Identify which cell holds the provided text, then report its (X, Y) central coordinate. 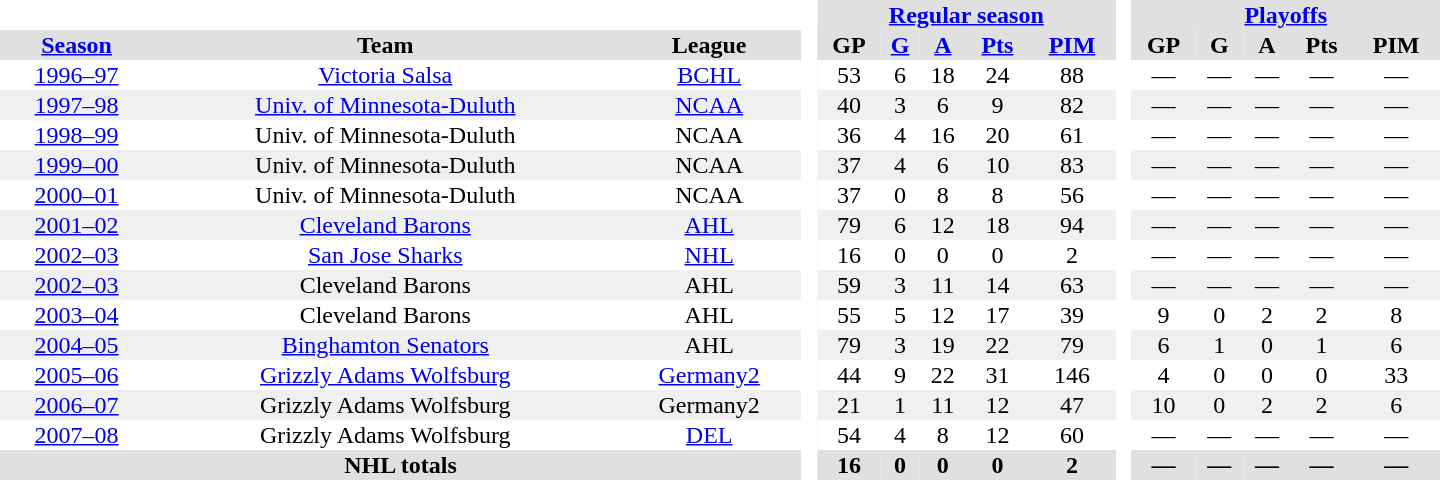
94 (1072, 225)
5 (900, 315)
82 (1072, 105)
54 (849, 435)
NHL (709, 255)
53 (849, 75)
2006–07 (76, 405)
1996–97 (76, 75)
2007–08 (76, 435)
33 (1396, 375)
2004–05 (76, 345)
San Jose Sharks (385, 255)
14 (998, 285)
21 (849, 405)
17 (998, 315)
DEL (709, 435)
Team (385, 45)
47 (1072, 405)
Victoria Salsa (385, 75)
40 (849, 105)
Regular season (966, 15)
55 (849, 315)
2003–04 (76, 315)
24 (998, 75)
BCHL (709, 75)
League (709, 45)
60 (1072, 435)
83 (1072, 165)
63 (1072, 285)
39 (1072, 315)
2001–02 (76, 225)
1998–99 (76, 135)
31 (998, 375)
2005–06 (76, 375)
88 (1072, 75)
61 (1072, 135)
NHL totals (400, 465)
56 (1072, 195)
36 (849, 135)
Playoffs (1286, 15)
1999–00 (76, 165)
2000–01 (76, 195)
1997–98 (76, 105)
44 (849, 375)
Binghamton Senators (385, 345)
59 (849, 285)
146 (1072, 375)
20 (998, 135)
Season (76, 45)
19 (943, 345)
